Locate the cell with the specified text and output its [x, y] center coordinate. 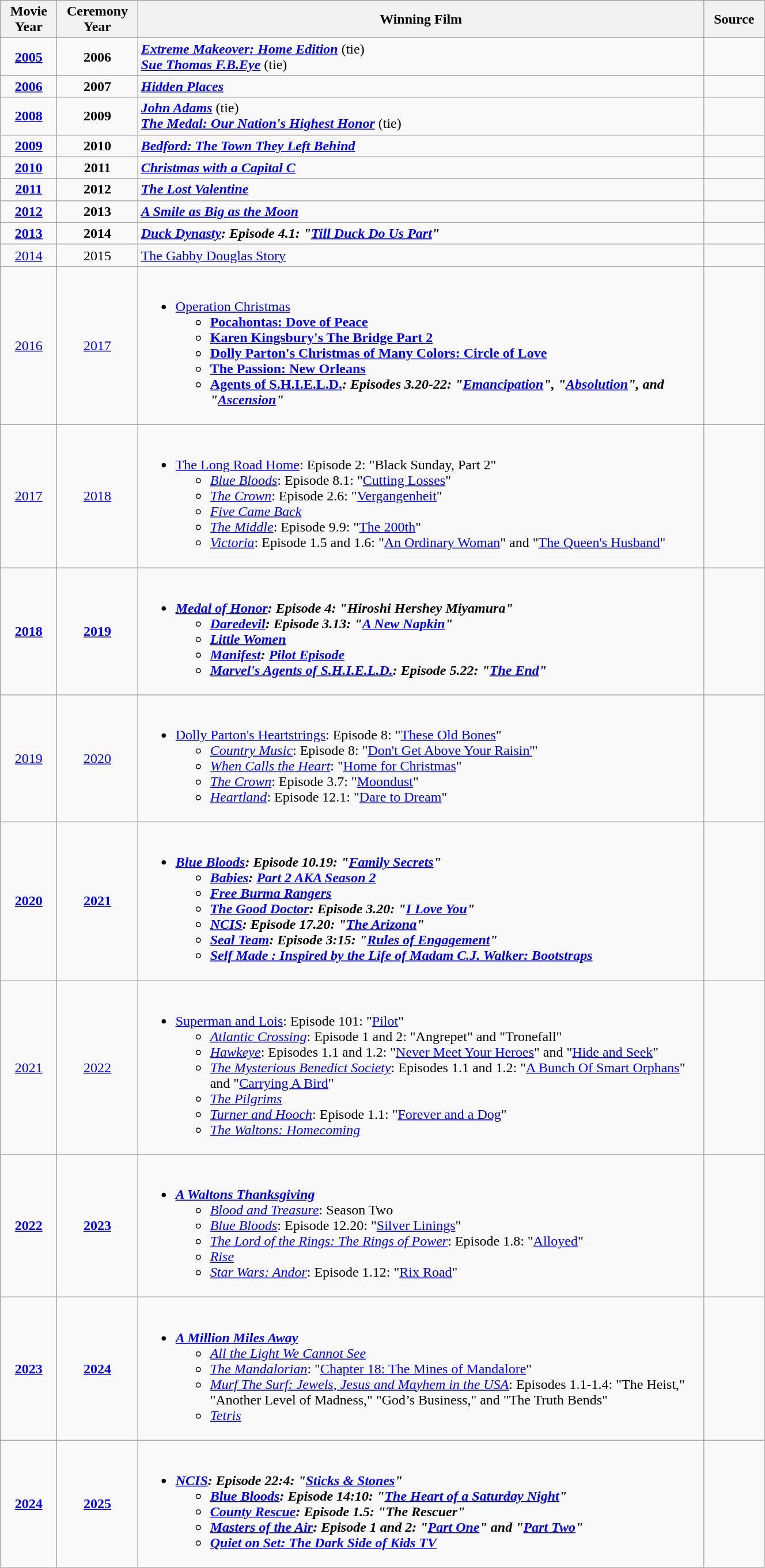
2015 [97, 255]
Winning Film [421, 20]
2008 [29, 116]
A Smile as Big as the Moon [421, 211]
Hidden Places [421, 86]
Movie Year [29, 20]
Bedford: The Town They Left Behind [421, 146]
The Gabby Douglas Story [421, 255]
Source [734, 20]
2025 [97, 1504]
The Lost Valentine [421, 189]
Christmas with a Capital C [421, 168]
2016 [29, 346]
2007 [97, 86]
Extreme Makeover: Home Edition (tie)Sue Thomas F.B.Eye (tie) [421, 56]
John Adams (tie)The Medal: Our Nation's Highest Honor (tie) [421, 116]
Ceremony Year [97, 20]
2005 [29, 56]
Duck Dynasty: Episode 4.1: "Till Duck Do Us Part" [421, 233]
